From the cell containing the given text, extract its center point as (X, Y) coordinate. 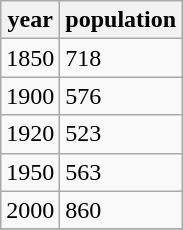
1900 (30, 96)
523 (121, 134)
1920 (30, 134)
563 (121, 172)
1950 (30, 172)
2000 (30, 210)
718 (121, 58)
576 (121, 96)
population (121, 20)
year (30, 20)
1850 (30, 58)
860 (121, 210)
